For the text-containing cell, return its midpoint in (x, y) coordinate format. 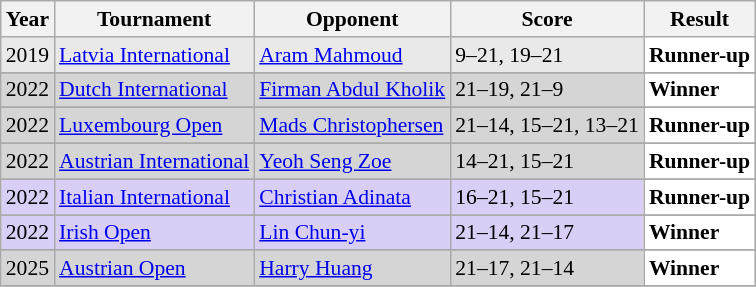
Score (547, 19)
Aram Mahmoud (352, 55)
21–14, 15–21, 13–21 (547, 126)
Austrian International (154, 162)
Austrian Open (154, 269)
2025 (28, 269)
Dutch International (154, 90)
Irish Open (154, 233)
Yeoh Seng Zoe (352, 162)
Firman Abdul Kholik (352, 90)
Year (28, 19)
Italian International (154, 197)
2019 (28, 55)
Mads Christophersen (352, 126)
Latvia International (154, 55)
21–14, 21–17 (547, 233)
Lin Chun-yi (352, 233)
Result (700, 19)
16–21, 15–21 (547, 197)
9–21, 19–21 (547, 55)
21–19, 21–9 (547, 90)
Opponent (352, 19)
21–17, 21–14 (547, 269)
Tournament (154, 19)
Christian Adinata (352, 197)
14–21, 15–21 (547, 162)
Harry Huang (352, 269)
Luxembourg Open (154, 126)
